Capture the cell that displays the provided text and extract its [X, Y] central coordinate. 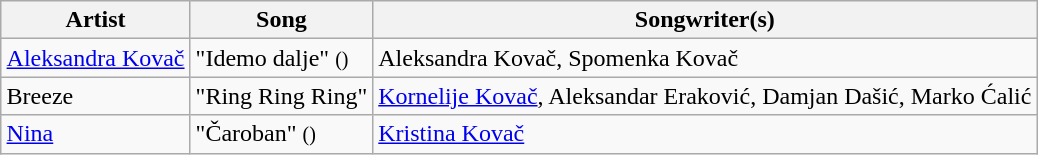
Songwriter(s) [705, 20]
"Čaroban" () [282, 134]
Aleksandra Kovač, Spomenka Kovač [705, 58]
Aleksandra Kovač [96, 58]
Breeze [96, 96]
"Idemo dalje" () [282, 58]
"Ring Ring Ring" [282, 96]
Song [282, 20]
Artist [96, 20]
Nina [96, 134]
Kristina Kovač [705, 134]
Kornelije Kovač, Aleksandar Eraković, Damjan Dašić, Marko Ćalić [705, 96]
